Output the [X, Y] coordinate of the center of the cell containing the given text.  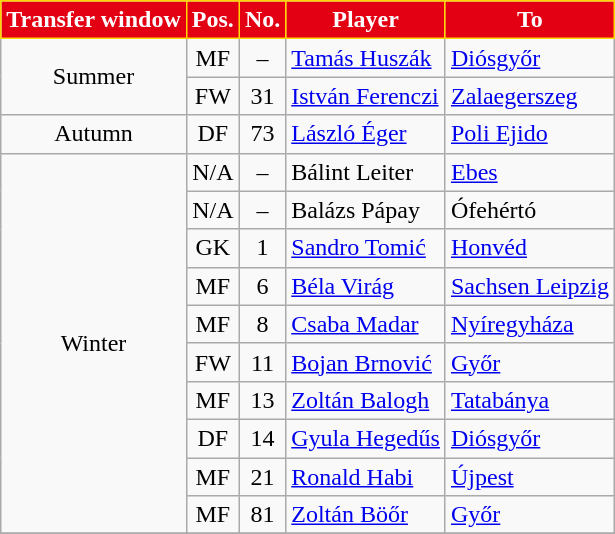
81 [262, 515]
László Éger [366, 134]
Poli Ejido [530, 134]
21 [262, 477]
GK [212, 248]
73 [262, 134]
Zoltán Böőr [366, 515]
Ebes [530, 172]
13 [262, 400]
Honvéd [530, 248]
István Ferenczi [366, 96]
Balázs Pápay [366, 210]
Zalaegerszeg [530, 96]
11 [262, 362]
Gyula Hegedűs [366, 438]
Winter [94, 344]
Ófehértó [530, 210]
Újpest [530, 477]
Transfer window [94, 20]
No. [262, 20]
Bálint Leiter [366, 172]
6 [262, 286]
14 [262, 438]
Ronald Habi [366, 477]
Tatabánya [530, 400]
Nyíregyháza [530, 324]
Autumn [94, 134]
Pos. [212, 20]
1 [262, 248]
Tamás Huszák [366, 58]
8 [262, 324]
Zoltán Balogh [366, 400]
Bojan Brnović [366, 362]
31 [262, 96]
Sachsen Leipzig [530, 286]
Béla Virág [366, 286]
Player [366, 20]
Csaba Madar [366, 324]
To [530, 20]
Summer [94, 77]
Sandro Tomić [366, 248]
